Return the (x, y) coordinate for the center point of the cell that contains the specified text.  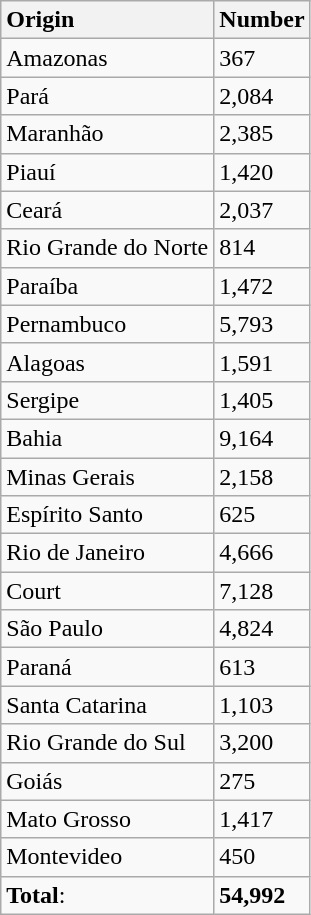
5,793 (262, 324)
Goiás (108, 781)
Espírito Santo (108, 515)
3,200 (262, 743)
2,037 (262, 210)
4,824 (262, 629)
Montevideo (108, 857)
Maranhão (108, 134)
625 (262, 515)
Sergipe (108, 400)
Mato Grosso (108, 819)
São Paulo (108, 629)
Rio Grande do Sul (108, 743)
Amazonas (108, 58)
1,472 (262, 286)
Origin (108, 20)
1,591 (262, 362)
Pará (108, 96)
450 (262, 857)
2,385 (262, 134)
Piauí (108, 172)
814 (262, 248)
Alagoas (108, 362)
54,992 (262, 895)
Minas Gerais (108, 477)
7,128 (262, 591)
1,417 (262, 819)
Bahia (108, 438)
2,084 (262, 96)
4,666 (262, 553)
Santa Catarina (108, 705)
Rio de Janeiro (108, 553)
Rio Grande do Norte (108, 248)
9,164 (262, 438)
613 (262, 667)
Paraíba (108, 286)
367 (262, 58)
Total: (108, 895)
Ceará (108, 210)
275 (262, 781)
Paraná (108, 667)
2,158 (262, 477)
1,103 (262, 705)
1,405 (262, 400)
Pernambuco (108, 324)
Number (262, 20)
Court (108, 591)
1,420 (262, 172)
